Provide the (X, Y) coordinate of the cell's center where the given text is located.  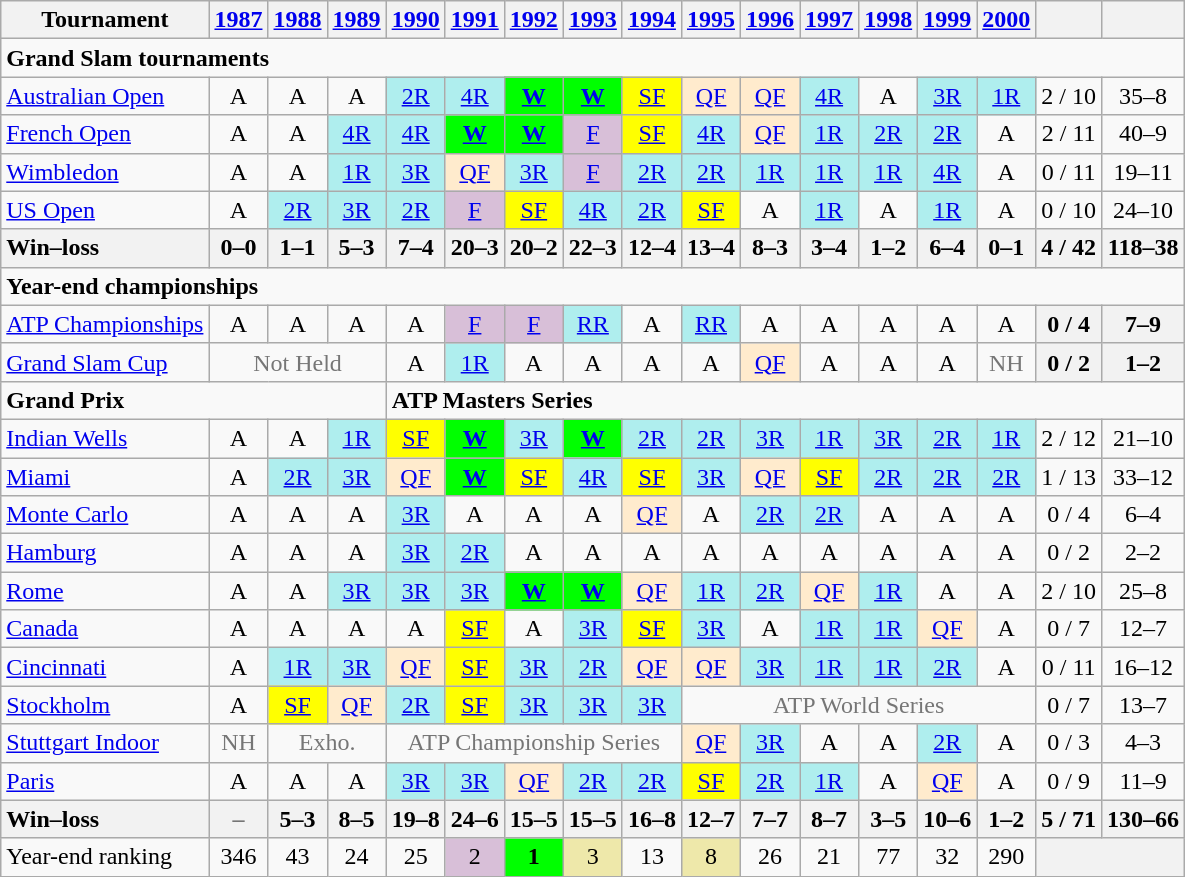
ATP Championships (105, 324)
2–2 (1144, 553)
1994 (652, 20)
2 (474, 857)
1 (534, 857)
1997 (830, 20)
3 (592, 857)
118–38 (1144, 248)
0 / 10 (1069, 210)
1990 (416, 20)
Year-end ranking (105, 857)
Grand Slam Cup (105, 362)
2000 (1006, 20)
1992 (534, 20)
US Open (105, 210)
7–9 (1144, 324)
13–4 (710, 248)
Monte Carlo (105, 515)
Miami (105, 477)
Australian Open (105, 96)
43 (298, 857)
7–4 (416, 248)
32 (948, 857)
1996 (770, 20)
2 / 12 (1069, 438)
1998 (888, 20)
21–10 (1144, 438)
19–8 (416, 819)
130–66 (1144, 819)
1987 (238, 20)
20–2 (534, 248)
21 (830, 857)
24–6 (474, 819)
16–8 (652, 819)
ATP Masters Series (785, 400)
8–7 (830, 819)
Cincinnati (105, 667)
1999 (948, 20)
Paris (105, 781)
8–5 (356, 819)
Indian Wells (105, 438)
3–4 (830, 248)
– (238, 819)
35–8 (1144, 96)
20–3 (474, 248)
French Open (105, 134)
5 / 71 (1069, 819)
Grand Slam tournaments (593, 58)
1995 (710, 20)
0 / 9 (1069, 781)
Stockholm (105, 705)
1989 (356, 20)
7–7 (770, 819)
ATP World Series (858, 705)
Wimbledon (105, 172)
13 (652, 857)
33–12 (1144, 477)
1991 (474, 20)
Not Held (298, 362)
8 (710, 857)
290 (1006, 857)
24–10 (1144, 210)
13–7 (1144, 705)
26 (770, 857)
1–1 (298, 248)
Stuttgart Indoor (105, 743)
12–4 (652, 248)
346 (238, 857)
Grand Prix (194, 400)
Tournament (105, 20)
11–9 (1144, 781)
24 (356, 857)
19–11 (1144, 172)
1993 (592, 20)
1 / 13 (1069, 477)
2 / 11 (1069, 134)
10–6 (948, 819)
Exho. (327, 743)
16–12 (1144, 667)
22–3 (592, 248)
4 / 42 (1069, 248)
Year-end championships (593, 286)
Rome (105, 591)
ATP Championship Series (534, 743)
25 (416, 857)
Canada (105, 629)
0 / 3 (1069, 743)
77 (888, 857)
3–5 (888, 819)
0–0 (238, 248)
0–1 (1006, 248)
40–9 (1144, 134)
1988 (298, 20)
Hamburg (105, 553)
4–3 (1144, 743)
25–8 (1144, 591)
8–3 (770, 248)
